Scan for the cell matching the given text and deliver its [x, y] coordinate at center. 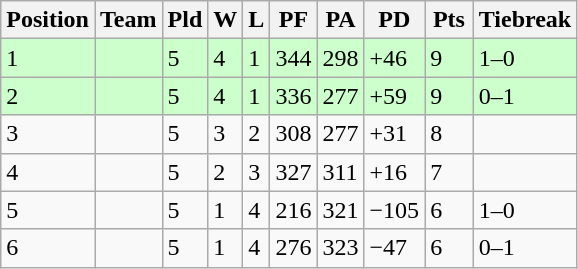
+16 [394, 172]
Pts [450, 20]
323 [340, 248]
311 [340, 172]
Pld [185, 20]
321 [340, 210]
+46 [394, 58]
276 [294, 248]
PD [394, 20]
216 [294, 210]
Position [48, 20]
336 [294, 96]
8 [450, 134]
−47 [394, 248]
−105 [394, 210]
Tiebreak [525, 20]
+59 [394, 96]
298 [340, 58]
L [256, 20]
PF [294, 20]
344 [294, 58]
PA [340, 20]
308 [294, 134]
327 [294, 172]
7 [450, 172]
W [226, 20]
+31 [394, 134]
Team [128, 20]
